Capture the cell that displays the provided text and extract its [X, Y] central coordinate. 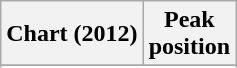
Peakposition [189, 34]
Chart (2012) [72, 34]
